Return the (X, Y) coordinate for the center point of the cell that contains the specified text.  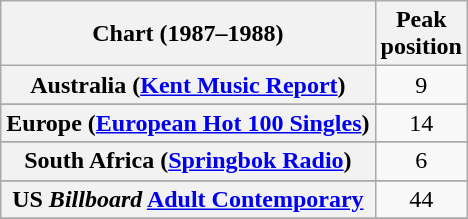
Chart (1987–1988) (188, 34)
6 (421, 161)
14 (421, 123)
Europe (European Hot 100 Singles) (188, 123)
Australia (Kent Music Report) (188, 85)
South Africa (Springbok Radio) (188, 161)
US Billboard Adult Contemporary (188, 199)
44 (421, 199)
9 (421, 85)
Peakposition (421, 34)
